Return the [X, Y] coordinate for the center point of the cell that contains the specified text.  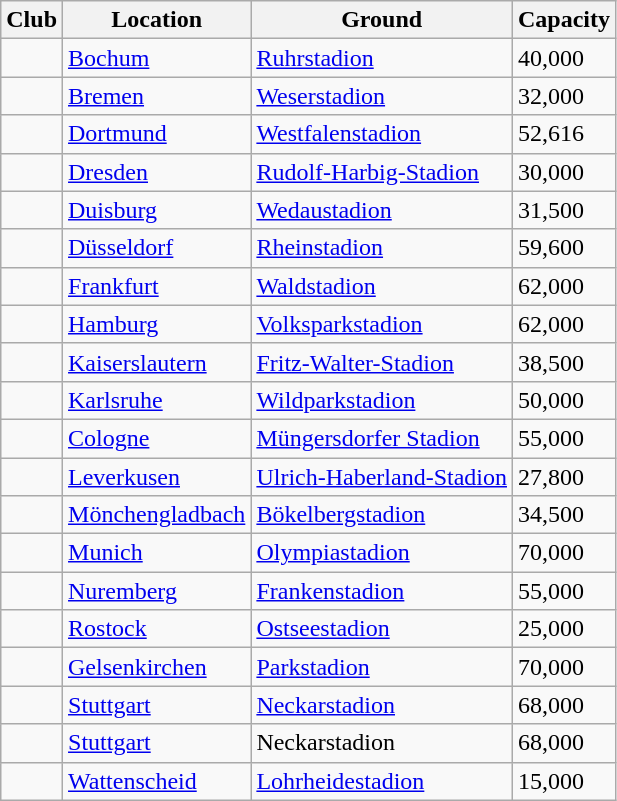
27,800 [564, 477]
Bochum [157, 58]
Wedaustadion [382, 210]
Volksparkstadion [382, 324]
Cologne [157, 438]
34,500 [564, 515]
Nuremberg [157, 591]
15,000 [564, 781]
Dortmund [157, 134]
52,616 [564, 134]
30,000 [564, 172]
25,000 [564, 629]
Wildparkstadion [382, 400]
59,600 [564, 248]
Waldstadion [382, 286]
Bökelbergstadion [382, 515]
Weserstadion [382, 96]
Müngersdorfer Stadion [382, 438]
38,500 [564, 362]
Hamburg [157, 324]
Rudolf-Harbig-Stadion [382, 172]
40,000 [564, 58]
Frankenstadion [382, 591]
Duisburg [157, 210]
Capacity [564, 20]
Bremen [157, 96]
Ostseestadion [382, 629]
Wattenscheid [157, 781]
Ruhrstadion [382, 58]
Ulrich-Haberland-Stadion [382, 477]
Olympiastadion [382, 553]
Ground [382, 20]
Lohrheidestadion [382, 781]
Kaiserslautern [157, 362]
Location [157, 20]
Fritz-Walter-Stadion [382, 362]
Dresden [157, 172]
32,000 [564, 96]
Club [32, 20]
Karlsruhe [157, 400]
Rheinstadion [382, 248]
50,000 [564, 400]
Leverkusen [157, 477]
Munich [157, 553]
Rostock [157, 629]
Gelsenkirchen [157, 667]
Parkstadion [382, 667]
31,500 [564, 210]
Westfalenstadion [382, 134]
Düsseldorf [157, 248]
Mönchengladbach [157, 515]
Frankfurt [157, 286]
